Scan for the cell matching the given text and deliver its (x, y) coordinate at center. 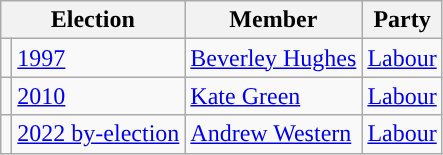
Beverley Hughes (274, 58)
1997 (98, 58)
2010 (98, 96)
Election (93, 20)
Party (402, 20)
Member (274, 20)
2022 by-election (98, 134)
Kate Green (274, 96)
Andrew Western (274, 134)
